Pinpoint the cell where the given text exists, returning its [X, Y] midpoint coordinate. 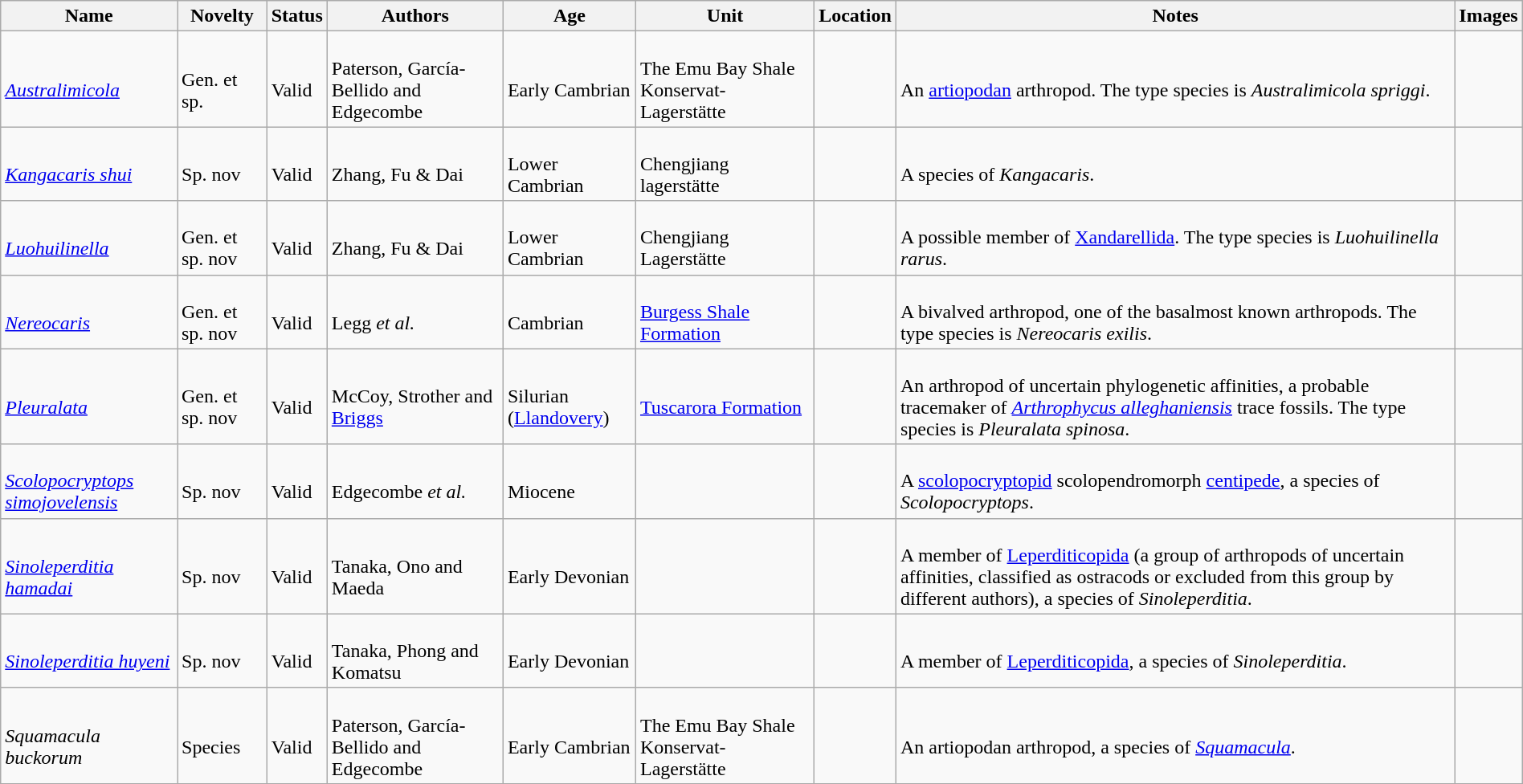
A species of Kangacaris. [1174, 164]
Tuscarora Formation [725, 397]
Name [89, 16]
Silurian (Llandovery) [569, 397]
Age [569, 16]
Location [855, 16]
Novelty [222, 16]
A member of Leperditicopida, a species of Sinoleperditia. [1174, 651]
Sinoleperditia hamadai [89, 566]
Scolopocryptops simojovelensis [89, 481]
Unit [725, 16]
Gen. et sp. [222, 79]
Miocene [569, 481]
Chengjiang Lagerstätte [725, 238]
Tanaka, Ono and Maeda [414, 566]
An artiopodan arthropod, a species of Squamacula. [1174, 736]
Kangacaris shui [89, 164]
Notes [1174, 16]
Chengjiang lagerstätte [725, 164]
Edgecombe et al. [414, 481]
Species [222, 736]
McCoy, Strother and Briggs [414, 397]
Legg et al. [414, 312]
Squamacula buckorum [89, 736]
Status [297, 16]
Sinoleperditia huyeni [89, 651]
An artiopodan arthropod. The type species is Australimicola spriggi. [1174, 79]
Cambrian [569, 312]
Nereocaris [89, 312]
Pleuralata [89, 397]
Authors [414, 16]
A scolopocryptopid scolopendromorph centipede, a species of Scolopocryptops. [1174, 481]
Tanaka, Phong and Komatsu [414, 651]
Luohuilinella [89, 238]
A bivalved arthropod, one of the basalmost known arthropods. The type species is Nereocaris exilis. [1174, 312]
Burgess Shale Formation [725, 312]
Australimicola [89, 79]
Images [1488, 16]
A possible member of Xandarellida. The type species is Luohuilinella rarus. [1174, 238]
